Detect which cell encompasses the target text, then output its [X, Y] center coordinate. 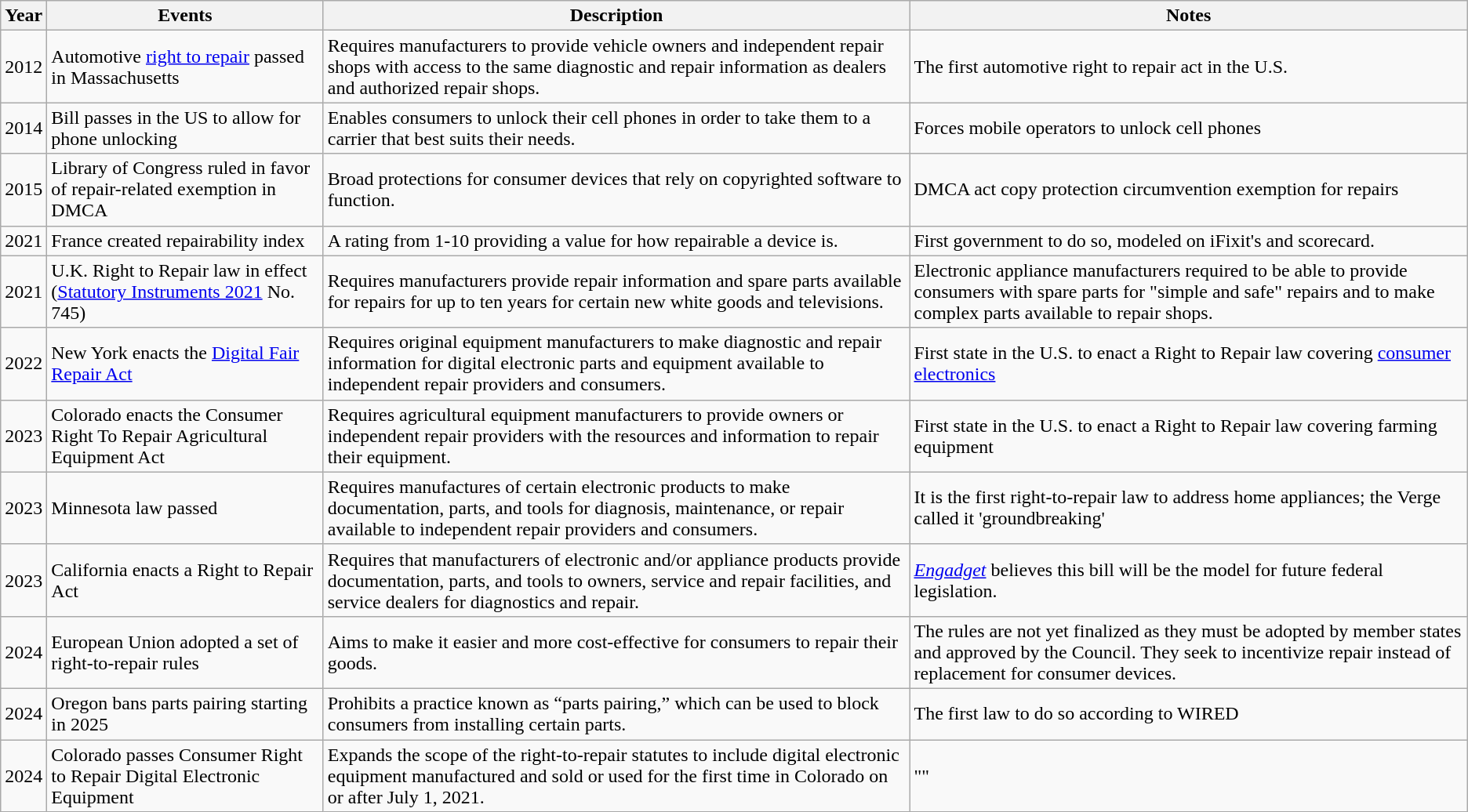
DMCA act copy protection circumvention exemption for repairs [1189, 190]
2015 [24, 190]
Oregon bans parts pairing starting in 2025 [185, 713]
Notes [1189, 16]
2022 [24, 364]
Description [616, 16]
California enacts a Right to Repair Act [185, 580]
First state in the U.S. to enact a Right to Repair law covering consumer electronics [1189, 364]
The first law to do so according to WIRED [1189, 713]
It is the first right-to-repair law to address home appliances; the Verge called it 'groundbreaking' [1189, 508]
First state in the U.S. to enact a Right to Repair law covering farming equipment [1189, 436]
2012 [24, 67]
Minnesota law passed [185, 508]
France created repairability index [185, 241]
Enables consumers to unlock their cell phones in order to take them to a carrier that best suits their needs. [616, 129]
Forces mobile operators to unlock cell phones [1189, 129]
Bill passes in the US to allow for phone unlocking [185, 129]
"" [1189, 776]
Events [185, 16]
Prohibits a practice known as “parts pairing,” which can be used to block consumers from installing certain parts. [616, 713]
U.K. Right to Repair law in effect (Statutory Instruments 2021 No. 745) [185, 292]
A rating from 1-10 providing a value for how repairable a device is. [616, 241]
Engadget believes this bill will be the model for future federal legislation. [1189, 580]
New York enacts the Digital Fair Repair Act [185, 364]
European Union adopted a set of right-to-repair rules [185, 652]
Aims to make it easier and more cost-effective for consumers to repair their goods. [616, 652]
Colorado enacts the Consumer Right To Repair Agricultural Equipment Act [185, 436]
2014 [24, 129]
Automotive right to repair passed in Massachusetts [185, 67]
Year [24, 16]
Broad protections for consumer devices that rely on copyrighted software to function. [616, 190]
The first automotive right to repair act in the U.S. [1189, 67]
First government to do so, modeled on iFixit's and scorecard. [1189, 241]
Colorado passes Consumer Right to Repair Digital Electronic Equipment [185, 776]
Library of Congress ruled in favor of repair-related exemption in DMCA [185, 190]
